Output the [X, Y] coordinate of the center of the cell containing the given text.  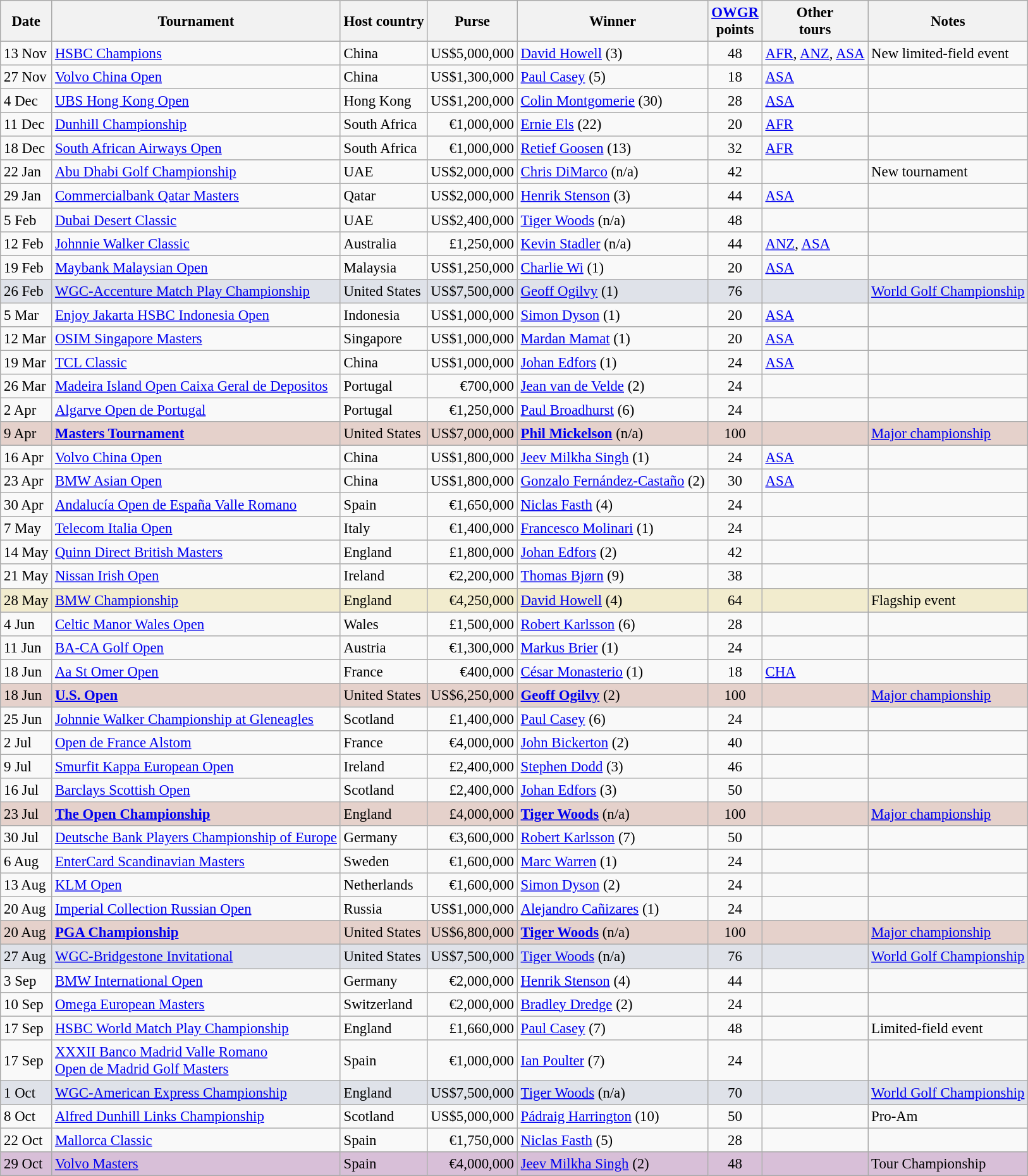
Phil Mickelson (n/a) [613, 434]
Geoff Ogilvy (1) [613, 291]
Dubai Desert Classic [196, 220]
€400,000 [472, 671]
Mallorca Classic [196, 1140]
US$1,300,000 [472, 77]
WGC-Bridgestone Invitational [196, 957]
9 Apr [27, 434]
Ernie Els (22) [613, 125]
4 Jun [27, 624]
19 Mar [27, 362]
€1,650,000 [472, 505]
Johnnie Walker Classic [196, 243]
BA-CA Golf Open [196, 647]
Maybank Malaysian Open [196, 267]
U.S. Open [196, 695]
29 Jan [27, 196]
29 Oct [27, 1164]
Johan Edfors (3) [613, 790]
Kevin Stadler (n/a) [613, 243]
BMW Asian Open [196, 481]
César Monasterio (1) [613, 671]
South African Airways Open [196, 149]
Aa St Omer Open [196, 671]
Italy [384, 529]
9 Jul [27, 766]
HSBC World Match Play Championship [196, 1028]
64 [735, 600]
22 Oct [27, 1140]
Stephen Dodd (3) [613, 766]
Paul Casey (7) [613, 1028]
25 Jun [27, 719]
Pro-Am [948, 1117]
18 Dec [27, 149]
UBS Hong Kong Open [196, 101]
EnterCard Scandinavian Masters [196, 862]
Smurfit Kappa European Open [196, 766]
Masters Tournament [196, 434]
Johan Edfors (1) [613, 362]
£1,250,000 [472, 243]
Celtic Manor Wales Open [196, 624]
€700,000 [472, 386]
Niclas Fasth (4) [613, 505]
Hong Kong [384, 101]
Russia [384, 909]
Tour Championship [948, 1164]
Johan Edfors (2) [613, 553]
OSIM Singapore Masters [196, 339]
Nissan Irish Open [196, 577]
Colin Montgomerie (30) [613, 101]
12 Feb [27, 243]
David Howell (3) [613, 54]
OWGRpoints [735, 21]
16 Apr [27, 458]
Mardan Mamat (1) [613, 339]
Telecom Italia Open [196, 529]
Switzerland [384, 1004]
5 Feb [27, 220]
30 [735, 481]
Chris DiMarco (n/a) [613, 173]
Bradley Dredge (2) [613, 1004]
Jeev Milkha Singh (1) [613, 458]
Deutsche Bank Players Championship of Europe [196, 838]
Alfred Dunhill Links Championship [196, 1117]
Francesco Molinari (1) [613, 529]
Geoff Ogilvy (2) [613, 695]
Limited-field event [948, 1028]
Omega European Masters [196, 1004]
BMW International Open [196, 981]
Johnnie Walker Championship at Gleneagles [196, 719]
30 Jul [27, 838]
32 [735, 149]
Volvo Masters [196, 1164]
6 Aug [27, 862]
€1,400,000 [472, 529]
WGC-American Express Championship [196, 1093]
13 Aug [27, 885]
KLM Open [196, 885]
€2,200,000 [472, 577]
14 May [27, 553]
Jean van de Velde (2) [613, 386]
12 Mar [27, 339]
Barclays Scottish Open [196, 790]
Quinn Direct British Masters [196, 553]
Winner [613, 21]
£1,660,000 [472, 1028]
Marc Warren (1) [613, 862]
Indonesia [384, 315]
Flagship event [948, 600]
Henrik Stenson (3) [613, 196]
US$1,250,000 [472, 267]
The Open Championship [196, 814]
John Bickerton (2) [613, 743]
8 Oct [27, 1117]
US$7,000,000 [472, 434]
Enjoy Jakarta HSBC Indonesia Open [196, 315]
3 Sep [27, 981]
Alejandro Cañizares (1) [613, 909]
Henrik Stenson (4) [613, 981]
46 [735, 766]
23 Jul [27, 814]
TCL Classic [196, 362]
€3,600,000 [472, 838]
WGC-Accenture Match Play Championship [196, 291]
CHA [815, 671]
7 May [27, 529]
4 Dec [27, 101]
Sweden [384, 862]
£4,000,000 [472, 814]
10 Sep [27, 1004]
Tournament [196, 21]
New limited-field event [948, 54]
30 Apr [27, 505]
XXXII Banco Madrid Valle RomanoOpen de Madrid Golf Masters [196, 1060]
US$1,200,000 [472, 101]
David Howell (4) [613, 600]
11 Dec [27, 125]
40 [735, 743]
38 [735, 577]
Notes [948, 21]
Abu Dhabi Golf Championship [196, 173]
Paul Casey (5) [613, 77]
26 Mar [27, 386]
Malaysia [384, 267]
HSBC Champions [196, 54]
AFR, ANZ, ASA [815, 54]
27 Aug [27, 957]
16 Jul [27, 790]
ANZ, ASA [815, 243]
Paul Casey (6) [613, 719]
26 Feb [27, 291]
Date [27, 21]
Host country [384, 21]
€1,750,000 [472, 1140]
Simon Dyson (1) [613, 315]
Imperial Collection Russian Open [196, 909]
US$6,250,000 [472, 695]
21 May [27, 577]
Open de France Alstom [196, 743]
€1,300,000 [472, 647]
Simon Dyson (2) [613, 885]
1 Oct [27, 1093]
US$2,400,000 [472, 220]
BMW Championship [196, 600]
Othertours [815, 21]
2 Apr [27, 410]
€4,250,000 [472, 600]
Wales [384, 624]
Gonzalo Fernández-Castaño (2) [613, 481]
2 Jul [27, 743]
Algarve Open de Portugal [196, 410]
Niclas Fasth (5) [613, 1140]
New tournament [948, 173]
Markus Brier (1) [613, 647]
Singapore [384, 339]
Austria [384, 647]
28 May [27, 600]
Netherlands [384, 885]
Andalucía Open de España Valle Romano [196, 505]
Retief Goosen (13) [613, 149]
13 Nov [27, 54]
11 Jun [27, 647]
Jeev Milkha Singh (2) [613, 1164]
19 Feb [27, 267]
5 Mar [27, 315]
Madeira Island Open Caixa Geral de Depositos [196, 386]
US$6,800,000 [472, 933]
Pádraig Harrington (10) [613, 1117]
€1,250,000 [472, 410]
Robert Karlsson (7) [613, 838]
Paul Broadhurst (6) [613, 410]
Commercialbank Qatar Masters [196, 196]
PGA Championship [196, 933]
Purse [472, 21]
Dunhill Championship [196, 125]
70 [735, 1093]
Australia [384, 243]
22 Jan [27, 173]
Robert Karlsson (6) [613, 624]
£1,400,000 [472, 719]
Ian Poulter (7) [613, 1060]
27 Nov [27, 77]
Thomas Bjørn (9) [613, 577]
£1,800,000 [472, 553]
Charlie Wi (1) [613, 267]
Qatar [384, 196]
23 Apr [27, 481]
£1,500,000 [472, 624]
